From the cell containing the given text, extract its center point as [x, y] coordinate. 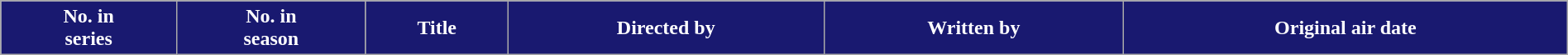
Title [437, 28]
Directed by [666, 28]
Written by [973, 28]
Original air date [1345, 28]
No. inseries [89, 28]
No. inseason [271, 28]
